Identify which cell holds the provided text, then report its (X, Y) central coordinate. 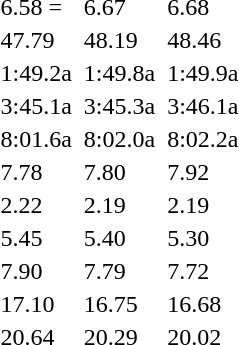
7.80 (119, 172)
5.40 (119, 238)
7.79 (119, 271)
8:02.0a (119, 139)
48.19 (119, 40)
16.75 (119, 304)
2.19 (119, 205)
1:49.8a (119, 73)
3:45.3a (119, 106)
